Locate the cell with the specified text and output its (x, y) center coordinate. 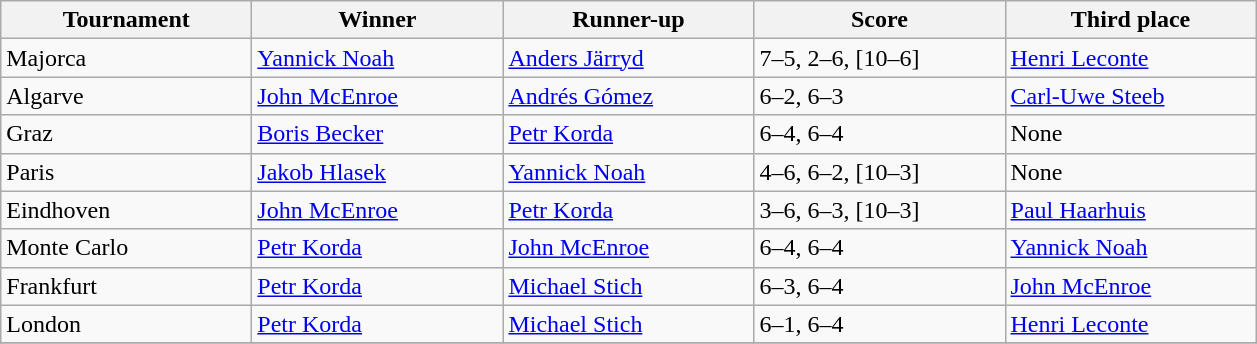
Carl-Uwe Steeb (1130, 96)
3–6, 6–3, [10–3] (880, 210)
Majorca (126, 58)
7–5, 2–6, [10–6] (880, 58)
Runner-up (628, 20)
Frankfurt (126, 286)
Anders Järryd (628, 58)
6–1, 6–4 (880, 324)
Graz (126, 134)
Paul Haarhuis (1130, 210)
London (126, 324)
4–6, 6–2, [10–3] (880, 172)
Eindhoven (126, 210)
Monte Carlo (126, 248)
Score (880, 20)
Paris (126, 172)
Tournament (126, 20)
Winner (378, 20)
Algarve (126, 96)
6–2, 6–3 (880, 96)
Boris Becker (378, 134)
Third place (1130, 20)
Andrés Gómez (628, 96)
Jakob Hlasek (378, 172)
6–3, 6–4 (880, 286)
